Locate the cell with the specified text and output its [x, y] center coordinate. 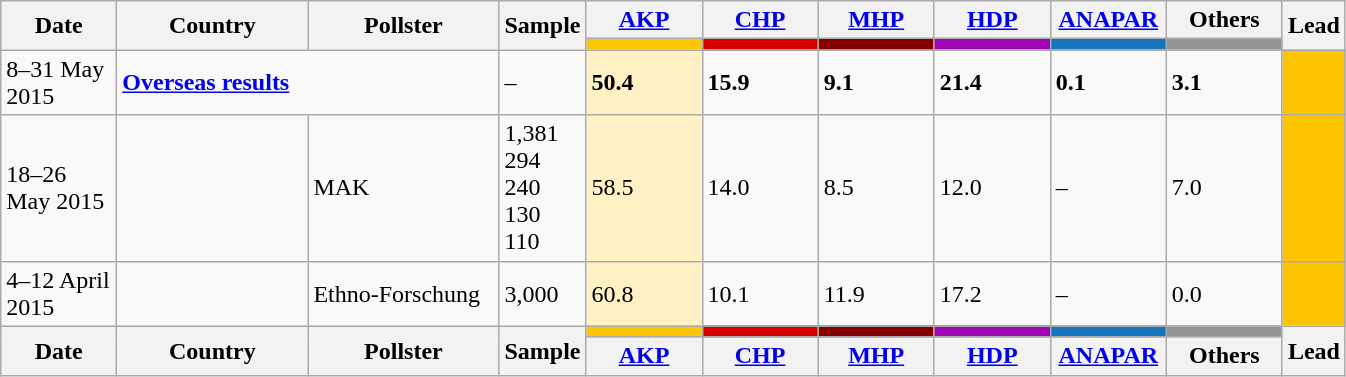
15.9 [760, 82]
MAK [404, 188]
4–12 April 2015 [59, 294]
10.1 [760, 294]
1,381294240130110 [542, 188]
50.4 [644, 82]
9.1 [876, 82]
14.0 [760, 188]
0.0 [1224, 294]
3,000 [542, 294]
58.5 [644, 188]
8–31 May 2015 [59, 82]
60.8 [644, 294]
3.1 [1224, 82]
11.9 [876, 294]
18–26 May 2015 [59, 188]
8.5 [876, 188]
Overseas results [308, 82]
17.2 [992, 294]
7.0 [1224, 188]
0.1 [1108, 82]
12.0 [992, 188]
21.4 [992, 82]
Ethno-Forschung [404, 294]
